Search for the cell housing the specified text and yield its (x, y) center coordinate. 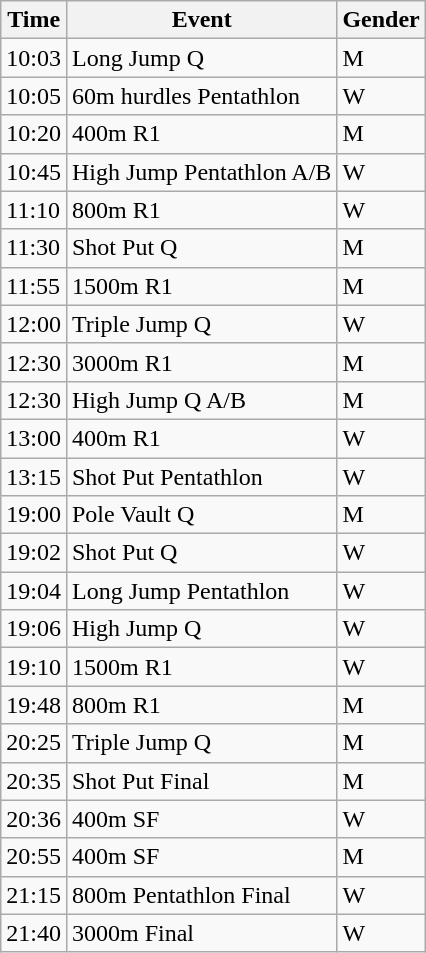
20:36 (34, 819)
High Jump Pentathlon A/B (201, 172)
High Jump Q A/B (201, 400)
Pole Vault Q (201, 515)
11:10 (34, 210)
10:45 (34, 172)
13:15 (34, 477)
11:30 (34, 248)
19:02 (34, 553)
20:55 (34, 857)
20:35 (34, 781)
10:03 (34, 58)
20:25 (34, 743)
21:15 (34, 895)
Long Jump Q (201, 58)
Long Jump Pentathlon (201, 591)
800m Pentathlon Final (201, 895)
19:10 (34, 667)
Shot Put Pentathlon (201, 477)
11:55 (34, 286)
Shot Put Final (201, 781)
19:48 (34, 705)
21:40 (34, 933)
13:00 (34, 438)
60m hurdles Pentathlon (201, 96)
Time (34, 20)
3000m R1 (201, 362)
19:04 (34, 591)
3000m Final (201, 933)
10:05 (34, 96)
Event (201, 20)
Gender (381, 20)
12:00 (34, 324)
10:20 (34, 134)
High Jump Q (201, 629)
19:00 (34, 515)
19:06 (34, 629)
